Search for the cell housing the specified text and yield its (x, y) center coordinate. 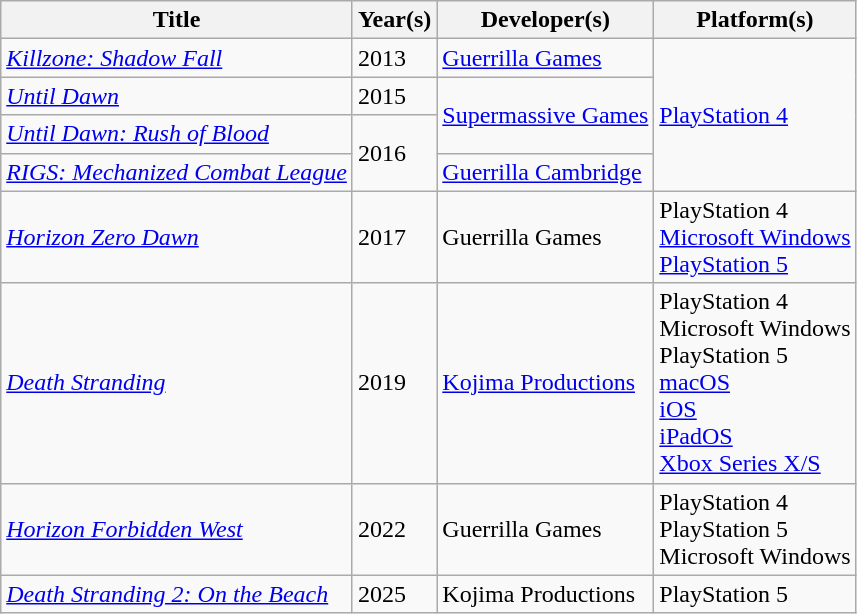
2025 (394, 594)
PlayStation 4 (755, 115)
PlayStation 4Microsoft WindowsPlayStation 5 (755, 237)
2022 (394, 529)
Until Dawn: Rush of Blood (177, 134)
2017 (394, 237)
2016 (394, 153)
Death Stranding (177, 383)
Supermassive Games (546, 115)
RIGS: Mechanized Combat League (177, 172)
Horizon Forbidden West (177, 529)
Title (177, 20)
Guerrilla Cambridge (546, 172)
Developer(s) (546, 20)
Platform(s) (755, 20)
2019 (394, 383)
PlayStation 5 (755, 594)
Death Stranding 2: On the Beach (177, 594)
PlayStation 4Microsoft WindowsPlayStation 5macOSiOSiPadOSXbox Series X/S (755, 383)
Until Dawn (177, 96)
Killzone: Shadow Fall (177, 58)
Year(s) (394, 20)
PlayStation 4PlayStation 5Microsoft Windows (755, 529)
2013 (394, 58)
Horizon Zero Dawn (177, 237)
2015 (394, 96)
